Locate the cell with the specified text and output its [X, Y] center coordinate. 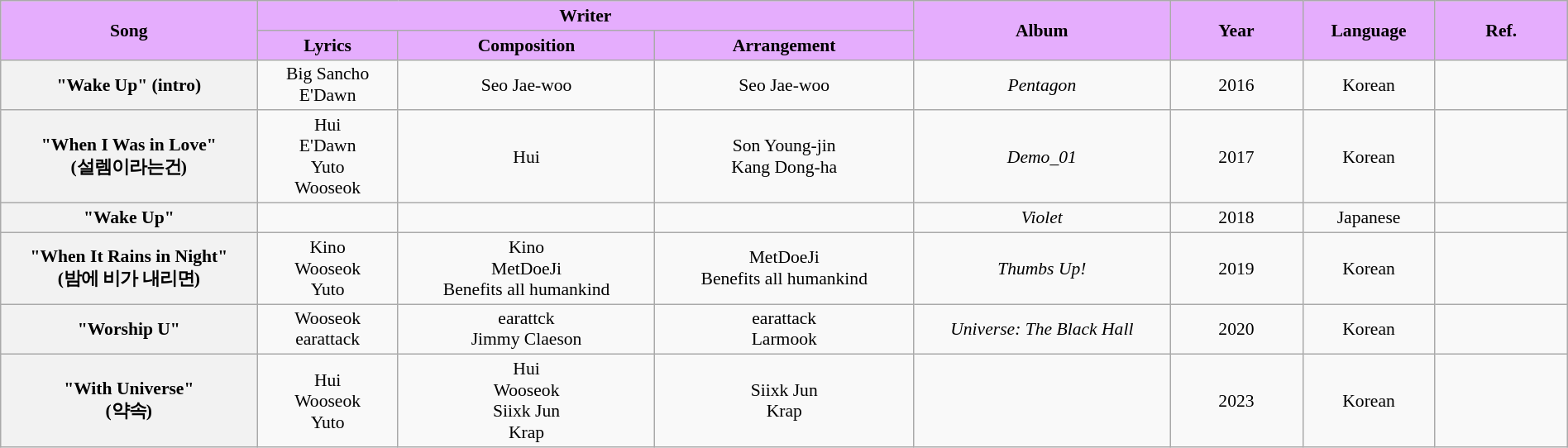
Universe: The Black Hall [1042, 329]
MetDoeJiBenefits all humankind [784, 268]
earattckJimmy Claeson [526, 329]
2016 [1236, 84]
"When I Was in Love" (설렘이라는건) [129, 156]
Son Young-jinKang Dong-ha [784, 156]
"When It Rains in Night" (밤에 비가 내리면) [129, 268]
Lyrics [327, 45]
Ref. [1501, 30]
2018 [1236, 217]
Composition [526, 45]
KinoWooseokYuto [327, 268]
Demo_01 [1042, 156]
Pentagon [1042, 84]
Hui [526, 156]
"Worship U" [129, 329]
Wooseokearattack [327, 329]
Japanese [1369, 217]
Song [129, 30]
Writer [586, 16]
2020 [1236, 329]
Violet [1042, 217]
KinoMetDoeJiBenefits all humankind [526, 268]
HuiWooseokYuto [327, 401]
Siixk JunKrap [784, 401]
"Wake Up" (intro) [129, 84]
HuiWooseokSiixk JunKrap [526, 401]
Language [1369, 30]
"Wake Up" [129, 217]
earattackLarmook [784, 329]
"With Universe"(약속) [129, 401]
2019 [1236, 268]
Album [1042, 30]
Big SanchoE'Dawn [327, 84]
HuiE'DawnYutoWooseok [327, 156]
Year [1236, 30]
Thumbs Up! [1042, 268]
2017 [1236, 156]
Arrangement [784, 45]
2023 [1236, 401]
